Search for the cell housing the specified text and yield its (X, Y) center coordinate. 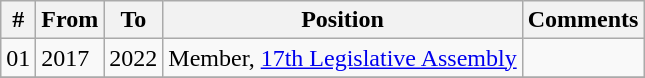
01 (18, 58)
From (70, 20)
To (134, 20)
# (18, 20)
2017 (70, 58)
2022 (134, 58)
Position (342, 20)
Member, 17th Legislative Assembly (342, 58)
Comments (583, 20)
